Search for the cell housing the specified text and yield its [X, Y] center coordinate. 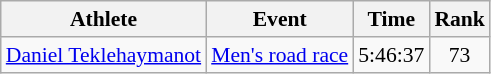
Athlete [104, 19]
Men's road race [280, 55]
73 [460, 55]
5:46:37 [391, 55]
Time [391, 19]
Daniel Teklehaymanot [104, 55]
Rank [460, 19]
Event [280, 19]
